Locate the cell with the specified text and output its [X, Y] center coordinate. 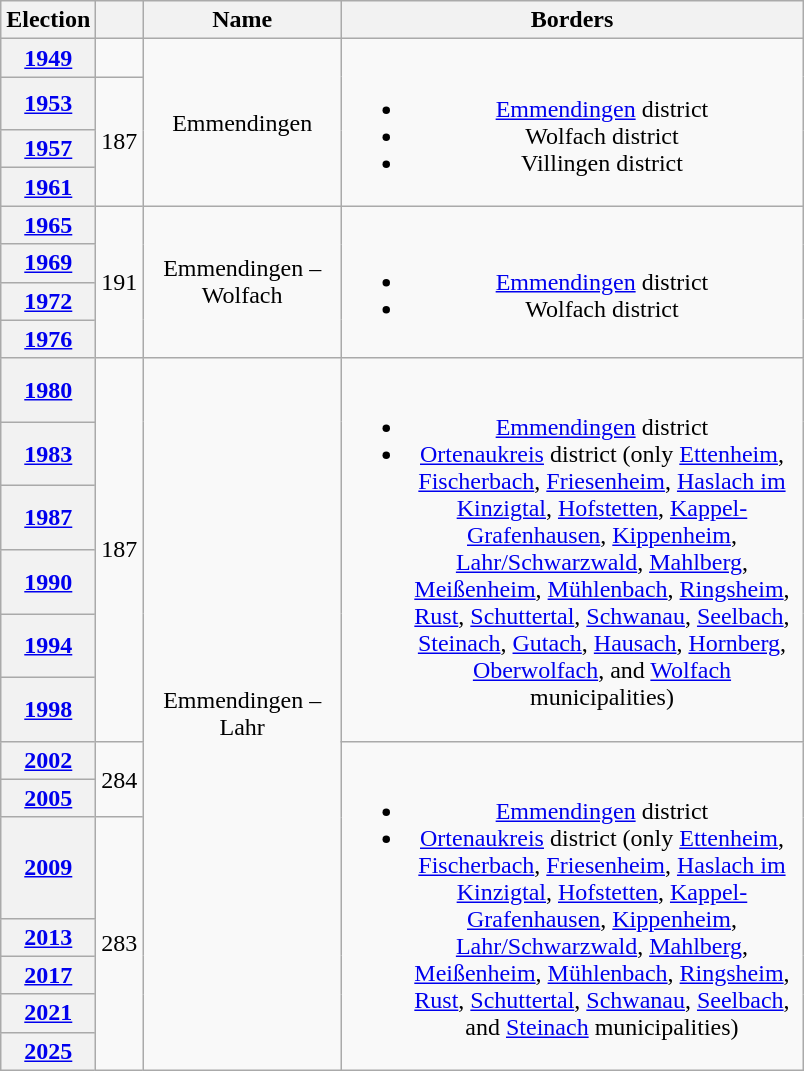
Emmendingen districtWolfach districtVillingen district [572, 122]
2002 [48, 760]
191 [120, 282]
Name [242, 20]
2005 [48, 798]
1957 [48, 149]
2017 [48, 975]
1990 [48, 582]
1976 [48, 339]
2021 [48, 1013]
1953 [48, 104]
Election [48, 20]
1969 [48, 263]
2013 [48, 937]
1949 [48, 58]
1987 [48, 518]
Borders [572, 20]
283 [120, 944]
1980 [48, 390]
1994 [48, 646]
2025 [48, 1051]
Emmendingen [242, 122]
1983 [48, 454]
1972 [48, 301]
Emmendingen – Lahr [242, 714]
1965 [48, 225]
284 [120, 779]
Emmendingen – Wolfach [242, 282]
Emmendingen districtWolfach district [572, 282]
1998 [48, 709]
1961 [48, 187]
2009 [48, 868]
